Find where the given text appears and provide that cell's center as [x, y] coordinate. 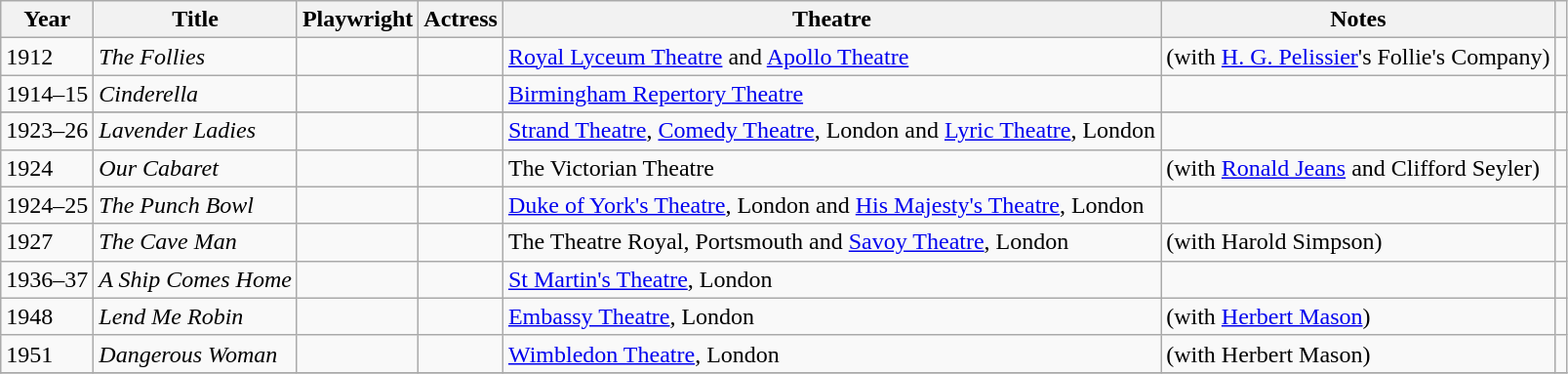
1951 [47, 353]
A Ship Comes Home [195, 279]
St Martin's Theatre, London [831, 279]
Royal Lyceum Theatre and Apollo Theatre [831, 57]
Wimbledon Theatre, London [831, 353]
The Theatre Royal, Portsmouth and Savoy Theatre, London [831, 242]
(with Ronald Jeans and Clifford Seyler) [1358, 168]
The Victorian Theatre [831, 168]
Notes [1358, 20]
Strand Theatre, Comedy Theatre, London and Lyric Theatre, London [831, 131]
1936–37 [47, 279]
Title [195, 20]
The Punch Bowl [195, 205]
1912 [47, 57]
1924 [47, 168]
Lend Me Robin [195, 316]
Playwright [357, 20]
(with H. G. Pelissier's Follie's Company) [1358, 57]
(with Harold Simpson) [1358, 242]
Theatre [831, 20]
Actress [461, 20]
Our Cabaret [195, 168]
1914–15 [47, 94]
1948 [47, 316]
1924–25 [47, 205]
The Cave Man [195, 242]
Lavender Ladies [195, 131]
Year [47, 20]
Duke of York's Theatre, London and His Majesty's Theatre, London [831, 205]
1923–26 [47, 131]
The Follies [195, 57]
Dangerous Woman [195, 353]
1927 [47, 242]
Birmingham Repertory Theatre [831, 94]
Cinderella [195, 94]
Embassy Theatre, London [831, 316]
